Locate the cell with the specified text and output its (x, y) center coordinate. 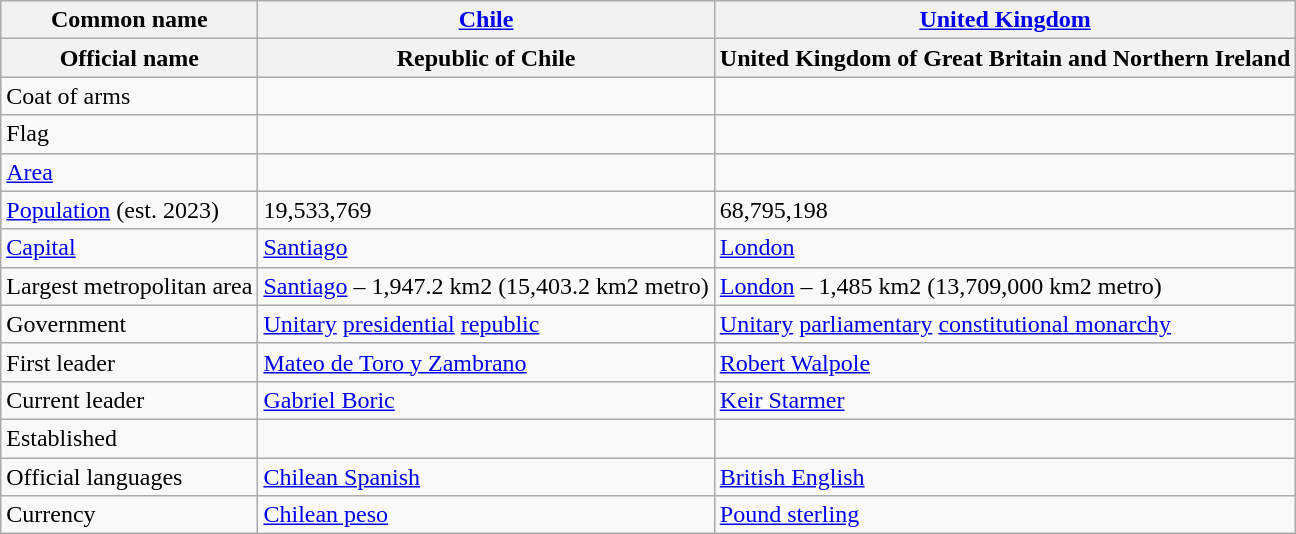
Population (est. 2023) (130, 210)
British English (1005, 477)
Chilean Spanish (486, 477)
Current leader (130, 400)
Largest metropolitan area (130, 286)
Official name (130, 58)
19,533,769 (486, 210)
Santiago (486, 248)
Gabriel Boric (486, 400)
Santiago – 1,947.2 km2 (15,403.2 km2 metro) (486, 286)
Coat of arms (130, 96)
Chilean peso (486, 515)
Robert Walpole (1005, 362)
Chile (486, 20)
First leader (130, 362)
Pound sterling (1005, 515)
London – 1,485 km2 (13,709,000 km2 metro) (1005, 286)
Keir Starmer (1005, 400)
Unitary presidential republic (486, 324)
Established (130, 438)
Mateo de Toro y Zambrano (486, 362)
Official languages (130, 477)
United Kingdom (1005, 20)
Republic of Chile (486, 58)
68,795,198 (1005, 210)
Government (130, 324)
London (1005, 248)
Capital (130, 248)
Flag (130, 134)
Currency (130, 515)
United Kingdom of Great Britain and Northern Ireland (1005, 58)
Area (130, 172)
Common name (130, 20)
Unitary parliamentary constitutional monarchy (1005, 324)
